Return the [x, y] coordinate for the center point of the cell that contains the specified text.  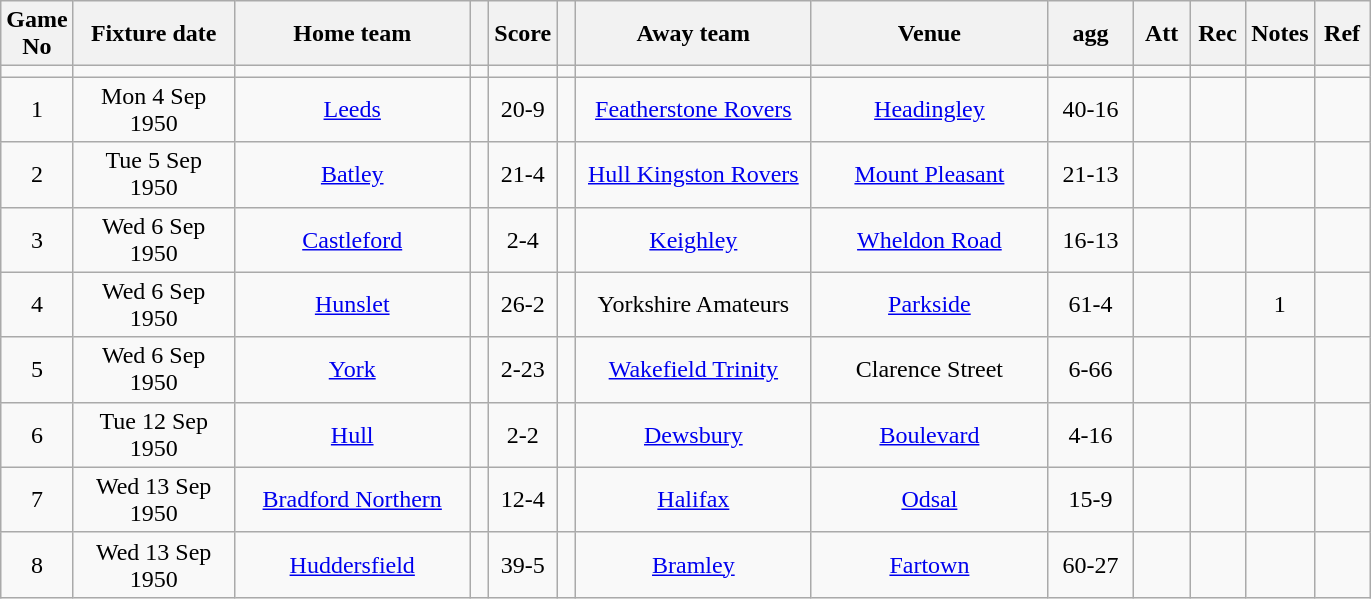
3 [37, 240]
Hull Kingston Rovers [693, 174]
Boulevard [929, 434]
4 [37, 304]
4-16 [1090, 434]
6-66 [1090, 370]
Game No [37, 34]
Clarence Street [929, 370]
Venue [929, 34]
Odsal [929, 500]
2 [37, 174]
60-27 [1090, 564]
61-4 [1090, 304]
7 [37, 500]
Yorkshire Amateurs [693, 304]
Mon 4 Sep 1950 [154, 110]
Dewsbury [693, 434]
15-9 [1090, 500]
Headingley [929, 110]
2-23 [523, 370]
5 [37, 370]
8 [37, 564]
agg [1090, 34]
Notes [1280, 34]
Ref [1342, 34]
Mount Pleasant [929, 174]
Halifax [693, 500]
2-4 [523, 240]
Away team [693, 34]
Castleford [352, 240]
21-4 [523, 174]
40-16 [1090, 110]
Tue 12 Sep 1950 [154, 434]
Keighley [693, 240]
Home team [352, 34]
26-2 [523, 304]
Wakefield Trinity [693, 370]
Featherstone Rovers [693, 110]
Hunslet [352, 304]
Fartown [929, 564]
Batley [352, 174]
2-2 [523, 434]
Tue 5 Sep 1950 [154, 174]
Huddersfield [352, 564]
Fixture date [154, 34]
Hull [352, 434]
Bradford Northern [352, 500]
Rec [1218, 34]
39-5 [523, 564]
20-9 [523, 110]
12-4 [523, 500]
Bramley [693, 564]
Att [1162, 34]
Leeds [352, 110]
6 [37, 434]
Wheldon Road [929, 240]
21-13 [1090, 174]
Score [523, 34]
16-13 [1090, 240]
York [352, 370]
Parkside [929, 304]
